Pinpoint the cell where the given text exists, returning its (x, y) midpoint coordinate. 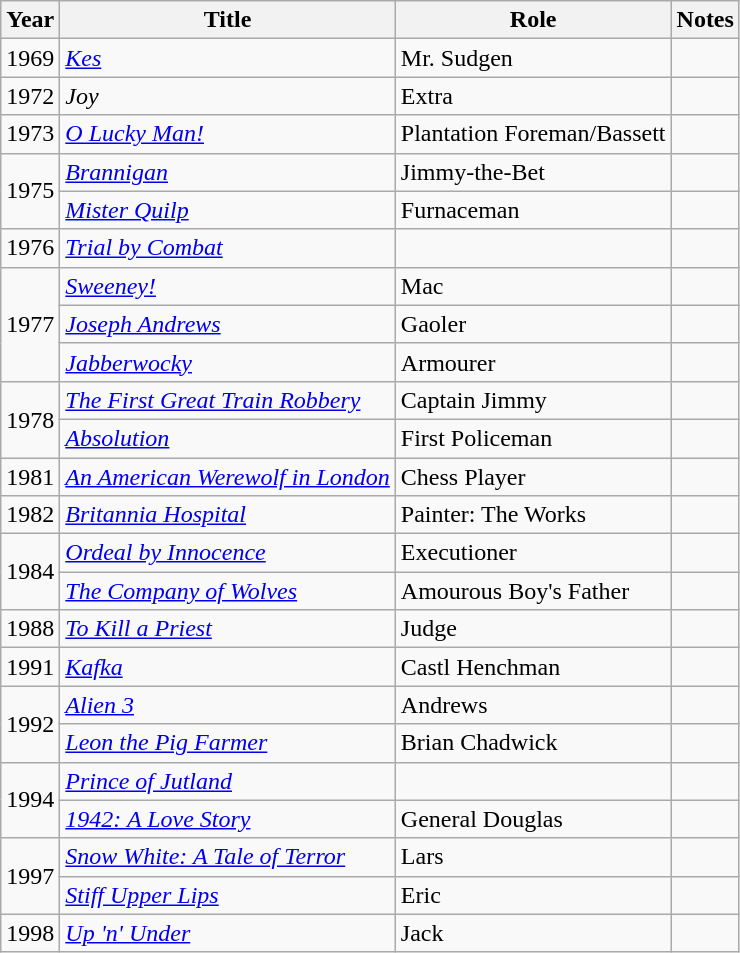
1982 (30, 515)
Brian Chadwick (533, 743)
Painter: The Works (533, 515)
Castl Henchman (533, 667)
Armourer (533, 362)
Furnaceman (533, 210)
Jabberwocky (228, 362)
Mister Quilp (228, 210)
1969 (30, 58)
Title (228, 20)
Jimmy-the-Bet (533, 172)
Leon the Pig Farmer (228, 743)
Alien 3 (228, 705)
Jack (533, 933)
1998 (30, 933)
Absolution (228, 438)
Kafka (228, 667)
1976 (30, 248)
Role (533, 20)
The Company of Wolves (228, 591)
1975 (30, 191)
Captain Jimmy (533, 400)
1992 (30, 724)
General Douglas (533, 819)
1997 (30, 876)
First Policeman (533, 438)
Mr. Sudgen (533, 58)
1994 (30, 800)
1942: A Love Story (228, 819)
Brannigan (228, 172)
An American Werewolf in London (228, 477)
Mac (533, 286)
Lars (533, 857)
Andrews (533, 705)
Sweeney! (228, 286)
The First Great Train Robbery (228, 400)
Ordeal by Innocence (228, 553)
Snow White: A Tale of Terror (228, 857)
1981 (30, 477)
Year (30, 20)
Judge (533, 629)
Eric (533, 895)
1977 (30, 324)
Britannia Hospital (228, 515)
1973 (30, 134)
Chess Player (533, 477)
Stiff Upper Lips (228, 895)
1991 (30, 667)
Prince of Jutland (228, 781)
Up 'n' Under (228, 933)
Joseph Andrews (228, 324)
O Lucky Man! (228, 134)
Amourous Boy's Father (533, 591)
Joy (228, 96)
1978 (30, 419)
Executioner (533, 553)
Kes (228, 58)
Gaoler (533, 324)
Notes (705, 20)
1972 (30, 96)
To Kill a Priest (228, 629)
Trial by Combat (228, 248)
1984 (30, 572)
Extra (533, 96)
Plantation Foreman/Bassett (533, 134)
1988 (30, 629)
